Return the (x, y) coordinate for the center point of the cell that contains the specified text.  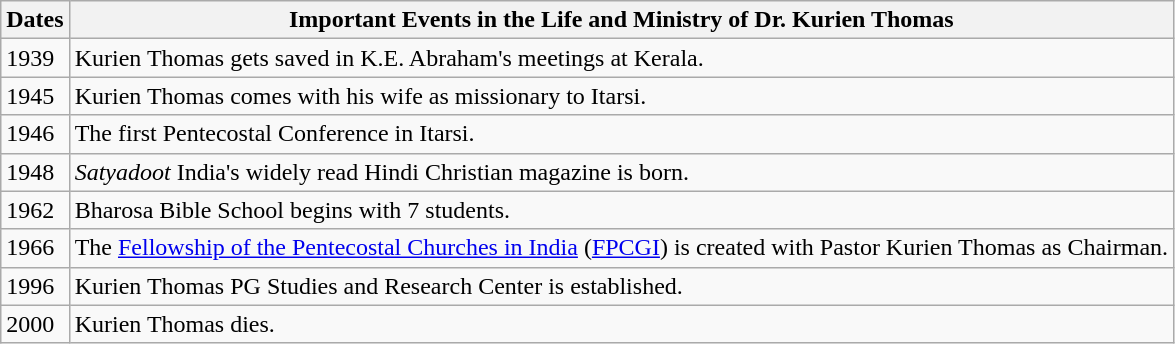
Bharosa Bible School begins with 7 students. (621, 210)
Kurien Thomas PG Studies and Research Center is established. (621, 286)
1946 (35, 134)
Important Events in the Life and Ministry of Dr. Kurien Thomas (621, 20)
Satyadoot India's widely read Hindi Christian magazine is born. (621, 172)
1962 (35, 210)
Kurien Thomas dies. (621, 324)
Dates (35, 20)
1996 (35, 286)
1945 (35, 96)
2000 (35, 324)
Kurien Thomas gets saved in K.E. Abraham's meetings at Kerala. (621, 58)
1966 (35, 248)
1939 (35, 58)
1948 (35, 172)
The Fellowship of the Pentecostal Churches in India (FPCGI) is created with Pastor Kurien Thomas as Chairman. (621, 248)
The first Pentecostal Conference in Itarsi. (621, 134)
Kurien Thomas comes with his wife as missionary to Itarsi. (621, 96)
